Capture the cell that displays the provided text and extract its [x, y] central coordinate. 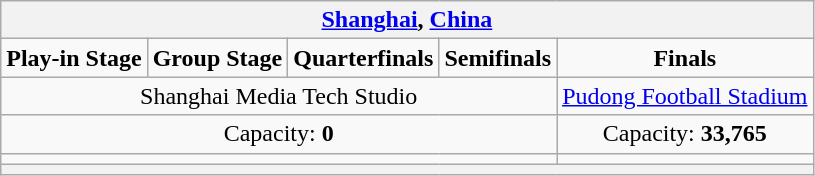
Capacity: 0 [279, 134]
Shanghai Media Tech Studio [279, 96]
Quarterfinals [364, 58]
Group Stage [218, 58]
Play-in Stage [74, 58]
Shanghai, China [407, 20]
Finals [685, 58]
Pudong Football Stadium [685, 96]
Semifinals [498, 58]
Capacity: 33,765 [685, 134]
